Return [x, y] of the center of cell containing provided text 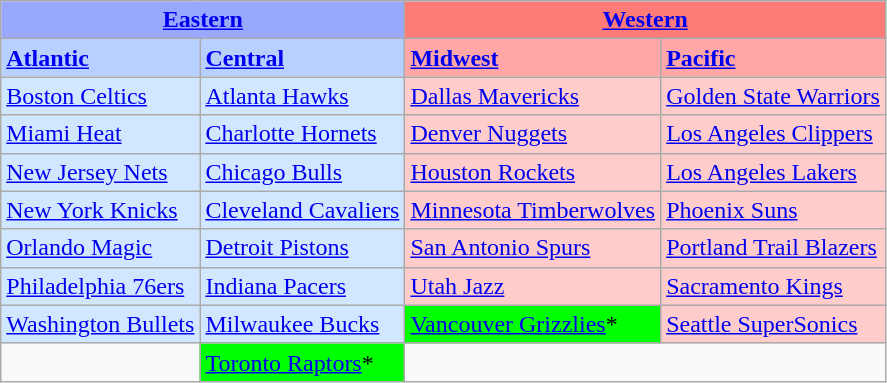
Houston Rockets [533, 172]
Boston Celtics [100, 96]
Chicago Bulls [302, 172]
Portland Trail Blazers [774, 248]
Minnesota Timberwolves [533, 210]
Seattle SuperSonics [774, 324]
Vancouver Grizzlies* [533, 324]
New Jersey Nets [100, 172]
Western [645, 20]
Phoenix Suns [774, 210]
Cleveland Cavaliers [302, 210]
Golden State Warriors [774, 96]
Utah Jazz [533, 286]
Sacramento Kings [774, 286]
Orlando Magic [100, 248]
Philadelphia 76ers [100, 286]
Pacific [774, 58]
Charlotte Hornets [302, 134]
Toronto Raptors* [302, 362]
Eastern [203, 20]
New York Knicks [100, 210]
San Antonio Spurs [533, 248]
Dallas Mavericks [533, 96]
Detroit Pistons [302, 248]
Los Angeles Clippers [774, 134]
Midwest [533, 58]
Denver Nuggets [533, 134]
Milwaukee Bucks [302, 324]
Los Angeles Lakers [774, 172]
Indiana Pacers [302, 286]
Miami Heat [100, 134]
Washington Bullets [100, 324]
Central [302, 58]
Atlantic [100, 58]
Atlanta Hawks [302, 96]
